Provide the [x, y] coordinate of the cell's center where the given text is located.  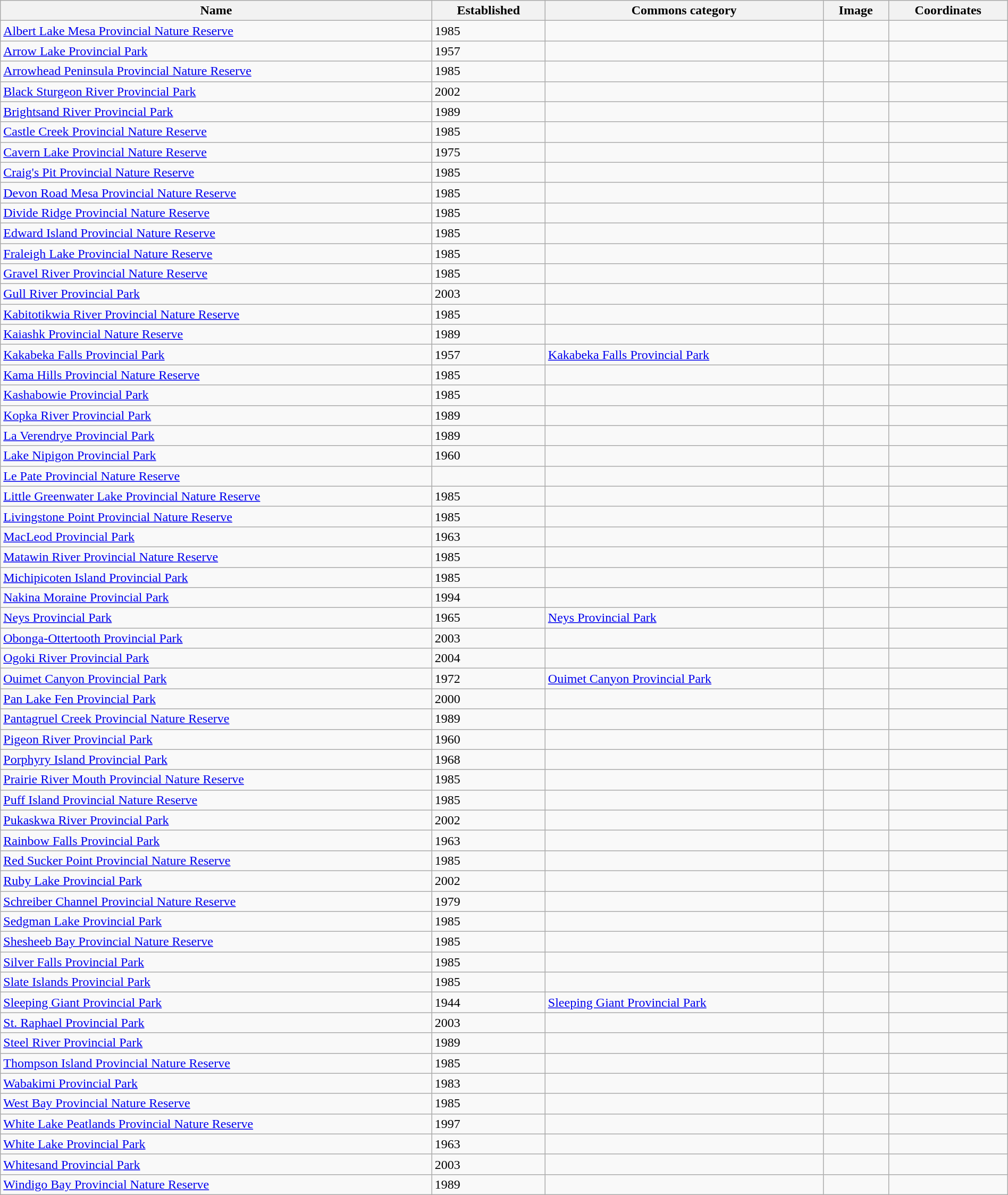
Shesheeb Bay Provincial Nature Reserve [216, 942]
Little Greenwater Lake Provincial Nature Reserve [216, 496]
1965 [488, 618]
Devon Road Mesa Provincial Nature Reserve [216, 193]
White Lake Provincial Park [216, 1144]
Fraleigh Lake Provincial Nature Reserve [216, 254]
1975 [488, 152]
1979 [488, 901]
1983 [488, 1083]
1972 [488, 679]
Name [216, 11]
Sedgman Lake Provincial Park [216, 922]
Steel River Provincial Park [216, 1043]
Rainbow Falls Provincial Park [216, 840]
Gravel River Provincial Nature Reserve [216, 274]
Slate Islands Provincial Park [216, 982]
Whitesand Provincial Park [216, 1164]
Pan Lake Fen Provincial Park [216, 699]
Pantagruel Creek Provincial Nature Reserve [216, 719]
Established [488, 11]
2004 [488, 658]
Silver Falls Provincial Park [216, 962]
Divide Ridge Provincial Nature Reserve [216, 213]
Schreiber Channel Provincial Nature Reserve [216, 901]
Arrowhead Peninsula Provincial Nature Reserve [216, 71]
Kopka River Provincial Park [216, 415]
Commons category [684, 11]
Windigo Bay Provincial Nature Reserve [216, 1184]
St. Raphael Provincial Park [216, 1023]
Arrow Lake Provincial Park [216, 51]
Kashabowie Provincial Park [216, 395]
Pukaskwa River Provincial Park [216, 820]
Wabakimi Provincial Park [216, 1083]
Red Sucker Point Provincial Nature Reserve [216, 860]
Gull River Provincial Park [216, 294]
Livingstone Point Provincial Nature Reserve [216, 516]
Kabitotikwia River Provincial Nature Reserve [216, 314]
La Verendrye Provincial Park [216, 436]
Coordinates [948, 11]
Le Pate Provincial Nature Reserve [216, 476]
West Bay Provincial Nature Reserve [216, 1104]
Castle Creek Provincial Nature Reserve [216, 132]
Nakina Moraine Provincial Park [216, 598]
Cavern Lake Provincial Nature Reserve [216, 152]
1968 [488, 759]
Craig's Pit Provincial Nature Reserve [216, 172]
Pigeon River Provincial Park [216, 739]
Thompson Island Provincial Nature Reserve [216, 1063]
MacLeod Provincial Park [216, 537]
Lake Nipigon Provincial Park [216, 456]
1994 [488, 598]
Image [856, 11]
Matawin River Provincial Nature Reserve [216, 557]
White Lake Peatlands Provincial Nature Reserve [216, 1124]
Albert Lake Mesa Provincial Nature Reserve [216, 31]
2000 [488, 699]
Kama Hills Provincial Nature Reserve [216, 375]
Ruby Lake Provincial Park [216, 881]
Michipicoten Island Provincial Park [216, 577]
Edward Island Provincial Nature Reserve [216, 233]
Kaiashk Provincial Nature Reserve [216, 335]
Obonga-Ottertooth Provincial Park [216, 638]
1944 [488, 1002]
Porphyry Island Provincial Park [216, 759]
Prairie River Mouth Provincial Nature Reserve [216, 780]
1997 [488, 1124]
Black Sturgeon River Provincial Park [216, 91]
Ogoki River Provincial Park [216, 658]
Puff Island Provincial Nature Reserve [216, 800]
Brightsand River Provincial Park [216, 112]
